Output the (X, Y) coordinate of the center of the cell containing the given text.  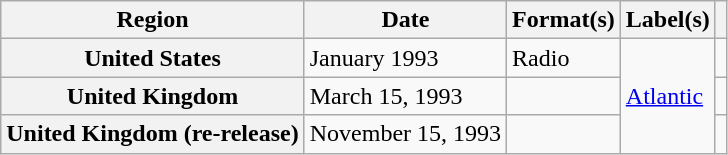
January 1993 (405, 58)
November 15, 1993 (405, 134)
United Kingdom (re-release) (152, 134)
Region (152, 20)
United States (152, 58)
Label(s) (668, 20)
March 15, 1993 (405, 96)
Atlantic (668, 96)
Format(s) (564, 20)
Date (405, 20)
United Kingdom (152, 96)
Radio (564, 58)
